Return the (X, Y) coordinate for the center point of the cell that contains the specified text.  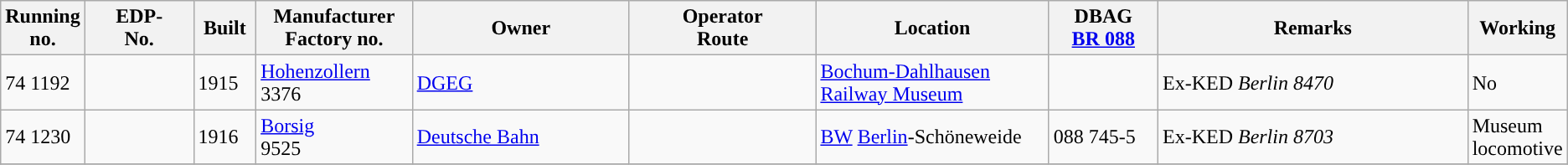
OperatorRoute (722, 28)
Ex-KED Berlin 8703 (1313, 137)
ManufacturerFactory no. (335, 28)
088 745-5 (1103, 137)
Remarks (1313, 28)
Runningno. (43, 28)
BW Berlin-Schöneweide (932, 137)
Bochum-Dahlhausen Railway Museum (932, 82)
EDP-No. (139, 28)
Borsig9525 (335, 137)
DBAGBR 088 (1103, 28)
Ex-KED Berlin 8470 (1313, 82)
Museum locomotive (1518, 137)
74 1192 (43, 82)
Owner (521, 28)
1915 (224, 82)
Deutsche Bahn (521, 137)
Working (1518, 28)
Hohenzollern3376 (335, 82)
1916 (224, 137)
DGEG (521, 82)
No (1518, 82)
Built (224, 28)
74 1230 (43, 137)
Location (932, 28)
